From the cell containing the given text, extract its center point as (X, Y) coordinate. 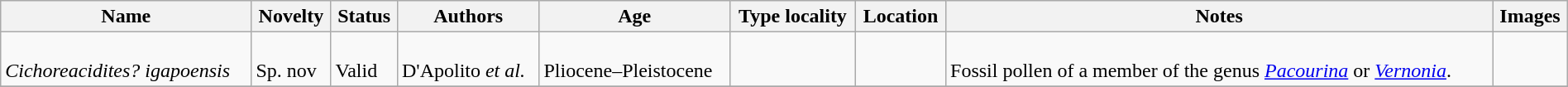
Valid (364, 60)
Age (634, 17)
Status (364, 17)
Location (900, 17)
Type locality (792, 17)
D'Apolito et al. (468, 60)
Novelty (291, 17)
Authors (468, 17)
Fossil pollen of a member of the genus Pacourina or Vernonia. (1219, 60)
Cichoreacidites? igapoensis (126, 60)
Pliocene–Pleistocene (634, 60)
Name (126, 17)
Images (1530, 17)
Notes (1219, 17)
Sp. nov (291, 60)
